Identify which cell holds the provided text, then report its (X, Y) central coordinate. 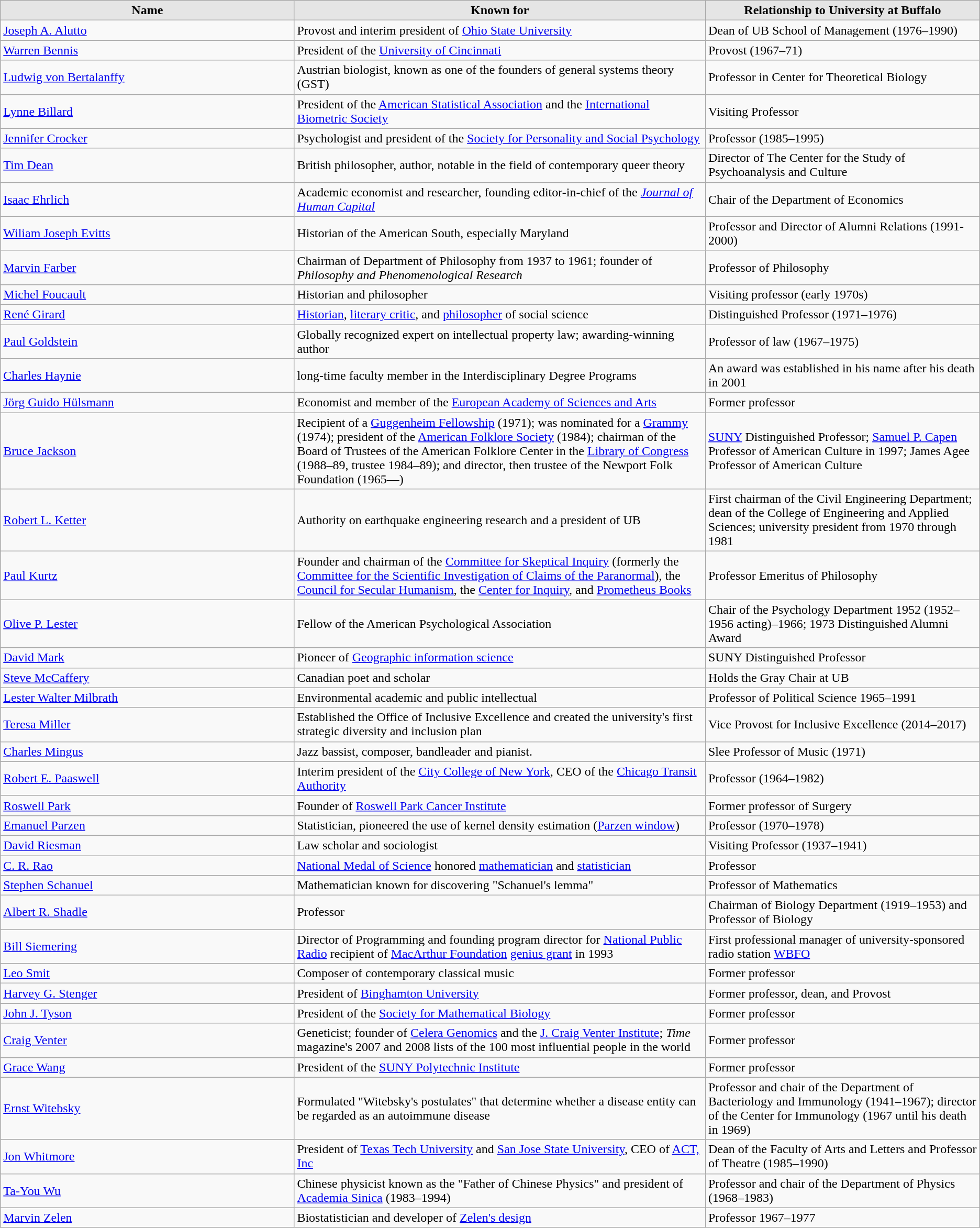
Chair of the Department of Economics (842, 199)
Academic economist and researcher, founding editor-in-chief of the Journal of Human Capital (500, 199)
Paul Goldstein (148, 341)
Albert R. Shadle (148, 912)
Professor 1967–1977 (842, 1218)
President of the University of Cincinnati (500, 50)
Professor of Philosophy (842, 267)
Chairman of Biology Department (1919–1953) and Professor of Biology (842, 912)
Joseph A. Alutto (148, 30)
Tim Dean (148, 165)
Historian of the American South, especially Maryland (500, 234)
Visiting Professor (842, 111)
Professor of Mathematics (842, 886)
Charles Haynie (148, 376)
Jon Whitmore (148, 1156)
Holds the Gray Chair at UB (842, 678)
Robert E. Paaswell (148, 778)
Mathematician known for discovering "Schanuel's lemma" (500, 886)
Director of The Center for the Study of Psychoanalysis and Culture (842, 165)
Robert L. Ketter (148, 521)
Stephen Schanuel (148, 886)
President of the American Statistical Association and the International Biometric Society (500, 111)
Steve McCaffery (148, 678)
Former professor of Surgery (842, 805)
Jörg Guido Hülsmann (148, 403)
David Mark (148, 658)
President of the SUNY Polytechnic Institute (500, 1067)
Canadian poet and scholar (500, 678)
Chair of the Psychology Department 1952 (1952–1956 acting)–1966; 1973 Distinguished Alumni Award (842, 624)
Ta-You Wu (148, 1191)
Jennifer Crocker (148, 138)
Bruce Jackson (148, 451)
Former professor, dean, and Provost (842, 993)
British philosopher, author, notable in the field of contemporary queer theory (500, 165)
Biostatistician and developer of Zelen's design (500, 1218)
Isaac Ehrlich (148, 199)
Professor and Director of Alumni Relations (1991-2000) (842, 234)
René Girard (148, 314)
Teresa Miller (148, 725)
Emanuel Parzen (148, 825)
President of Texas Tech University and San Jose State University, CEO of ACT, Inc (500, 1156)
Visiting Professor (1937–1941) (842, 845)
Founder of Roswell Park Cancer Institute (500, 805)
Olive P. Lester (148, 624)
Professor of law (1967–1975) (842, 341)
Wiliam Joseph Evitts (148, 234)
SUNY Distinguished Professor; Samuel P. Capen Professor of American Culture in 1997; James Agee Professor of American Culture (842, 451)
Historian and philosopher (500, 294)
Known for (500, 10)
Law scholar and sociologist (500, 845)
Professor of Political Science 1965–1991 (842, 698)
Bill Siemering (148, 947)
John J. Tyson (148, 1013)
Ludwig von Bertalanffy (148, 78)
Formulated "Witebsky's postulates" that determine whether a disease entity can be regarded as an autoimmune disease (500, 1108)
Psychologist and president of the Society for Personality and Social Psychology (500, 138)
Provost (1967–71) (842, 50)
Austrian biologist, known as one of the founders of general systems theory (GST) (500, 78)
Professor (1985–1995) (842, 138)
Warren Bennis (148, 50)
Environmental academic and public intellectual (500, 698)
David Riesman (148, 845)
SUNY Distinguished Professor (842, 658)
Distinguished Professor (1971–1976) (842, 314)
Composer of contemporary classical music (500, 973)
An award was established in his name after his death in 2001 (842, 376)
Chinese physicist known as the "Father of Chinese Physics" and president of Academia Sinica (1983–1994) (500, 1191)
Ernst Witebsky (148, 1108)
Michel Foucault (148, 294)
Provost and interim president of Ohio State University (500, 30)
Professor in Center for Theoretical Biology (842, 78)
Leo Smit (148, 973)
Marvin Farber (148, 267)
Lester Walter Milbrath (148, 698)
Visiting professor (early 1970s) (842, 294)
Historian, literary critic, and philosopher of social science (500, 314)
Economist and member of the European Academy of Sciences and Arts (500, 403)
Craig Venter (148, 1040)
Grace Wang (148, 1067)
Marvin Zelen (148, 1218)
Lynne Billard (148, 111)
Dean of UB School of Management (1976–1990) (842, 30)
Dean of the Faculty of Arts and Letters and Professor of Theatre (1985–1990) (842, 1156)
Authority on earthquake engineering research and a president of UB (500, 521)
Professor (1964–1982) (842, 778)
Slee Professor of Music (1971) (842, 751)
National Medal of Science honored mathematician and statistician (500, 866)
First professional manager of university-sponsored radio station WBFO (842, 947)
Globally recognized expert on intellectual property law; awarding-winning author (500, 341)
Statistician, pioneered the use of kernel density estimation (Parzen window) (500, 825)
Relationship to University at Buffalo (842, 10)
Charles Mingus (148, 751)
Established the Office of Inclusive Excellence and created the university's first strategic diversity and inclusion plan (500, 725)
Professor Emeritus of Philosophy (842, 576)
Jazz bassist, composer, bandleader and pianist. (500, 751)
Fellow of the American Psychological Association (500, 624)
C. R. Rao (148, 866)
Paul Kurtz (148, 576)
Professor (1970–1978) (842, 825)
Chairman of Department of Philosophy from 1937 to 1961; founder of Philosophy and Phenomenological Research (500, 267)
President of the Society for Mathematical Biology (500, 1013)
Harvey G. Stenger (148, 993)
President of Binghamton University (500, 993)
Roswell Park (148, 805)
Pioneer of Geographic information science (500, 658)
Vice Provost for Inclusive Excellence (2014–2017) (842, 725)
Professor and chair of the Department of Physics (1968–1983) (842, 1191)
Director of Programming and founding program director for National Public Radio recipient of MacArthur Foundation genius grant in 1993 (500, 947)
long-time faculty member in the Interdisciplinary Degree Programs (500, 376)
Interim president of the City College of New York, CEO of the Chicago Transit Authority (500, 778)
Name (148, 10)
